Extract the [X, Y] coordinate from the center of the cell holding the provided text.  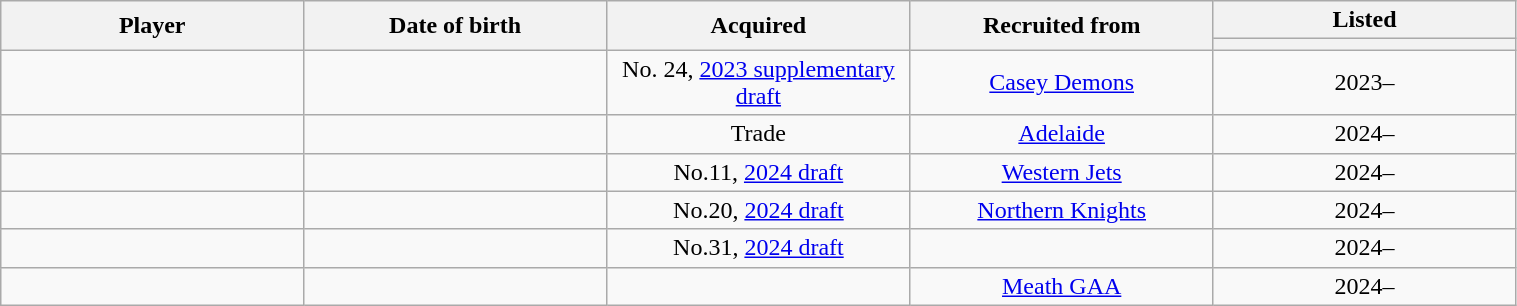
Recruited from [1062, 26]
Western Jets [1062, 172]
2023– [1364, 82]
Player [152, 26]
No. 24, 2023 supplementary draft [759, 82]
Trade [759, 134]
Adelaide [1062, 134]
Meath GAA [1062, 286]
No.31, 2024 draft [759, 248]
Casey Demons [1062, 82]
Northern Knights [1062, 210]
Date of birth [456, 26]
Listed [1364, 20]
Acquired [759, 26]
No.20, 2024 draft [759, 210]
No.11, 2024 draft [759, 172]
